Provide the (x, y) coordinate of the cell's center where the given text is located.  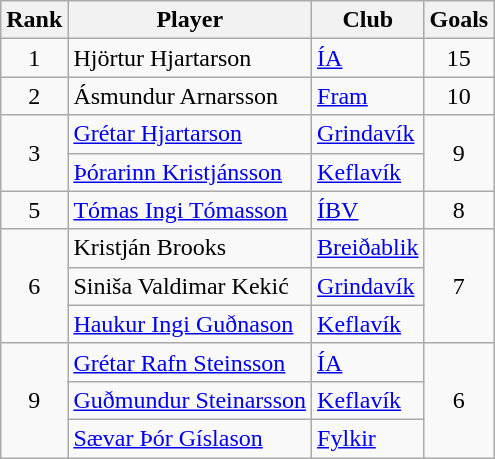
15 (459, 58)
Hjörtur Hjartarson (190, 58)
Fylkir (368, 438)
8 (459, 210)
Siniša Valdimar Kekić (190, 286)
1 (34, 58)
Tómas Ingi Tómasson (190, 210)
10 (459, 96)
Kristján Brooks (190, 248)
Guðmundur Steinarsson (190, 400)
Breiðablik (368, 248)
5 (34, 210)
3 (34, 153)
Grétar Rafn Steinsson (190, 362)
Fram (368, 96)
Þórarinn Kristjánsson (190, 172)
Haukur Ingi Guðnason (190, 324)
Ásmundur Arnarsson (190, 96)
7 (459, 286)
Rank (34, 20)
Grétar Hjartarson (190, 134)
Player (190, 20)
ÍBV (368, 210)
Club (368, 20)
Goals (459, 20)
2 (34, 96)
Sævar Þór Gíslason (190, 438)
